Identify which cell holds the provided text, then report its [x, y] central coordinate. 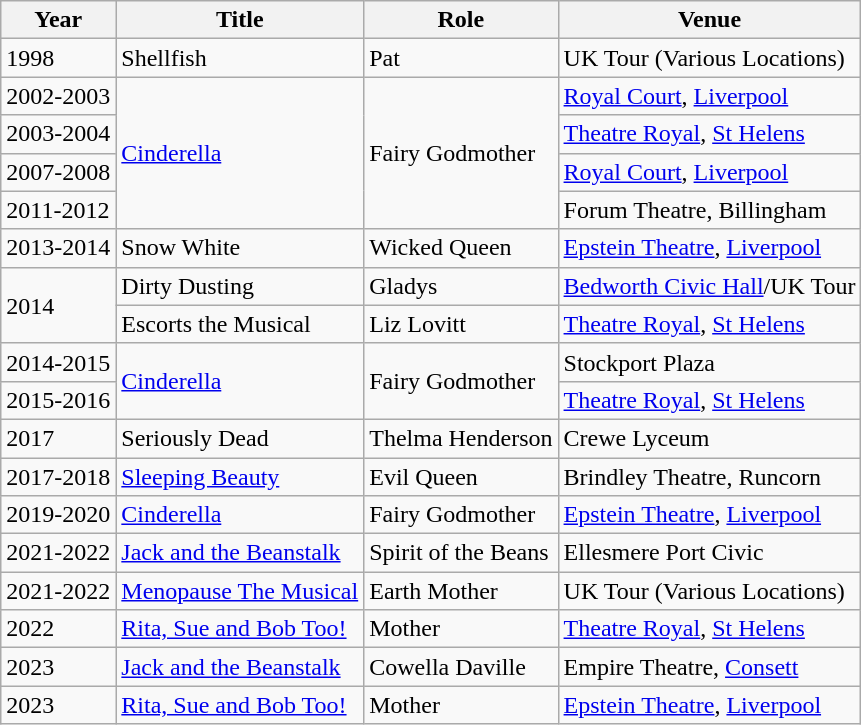
Thelma Henderson [461, 438]
Crewe Lyceum [710, 438]
Pat [461, 58]
2002-2003 [58, 96]
Dirty Dusting [240, 286]
2013-2014 [58, 248]
2015-2016 [58, 400]
Evil Queen [461, 477]
Shellfish [240, 58]
Venue [710, 20]
Seriously Dead [240, 438]
Empire Theatre, Consett [710, 667]
2007-2008 [58, 172]
Title [240, 20]
Year [58, 20]
Snow White [240, 248]
2017-2018 [58, 477]
2014-2015 [58, 362]
Sleeping Beauty [240, 477]
1998 [58, 58]
Forum Theatre, Billingham [710, 210]
Role [461, 20]
Cowella Daville [461, 667]
Menopause The Musical [240, 591]
Earth Mother [461, 591]
2003-2004 [58, 134]
2014 [58, 305]
2022 [58, 629]
Spirit of the Beans [461, 553]
Liz Lovitt [461, 324]
Escorts the Musical [240, 324]
Stockport Plaza [710, 362]
Gladys [461, 286]
Ellesmere Port Civic [710, 553]
Bedworth Civic Hall/UK Tour [710, 286]
Brindley Theatre, Runcorn [710, 477]
2019-2020 [58, 515]
2011-2012 [58, 210]
2017 [58, 438]
Wicked Queen [461, 248]
